Extract the (x, y) coordinate from the center of the cell holding the provided text.  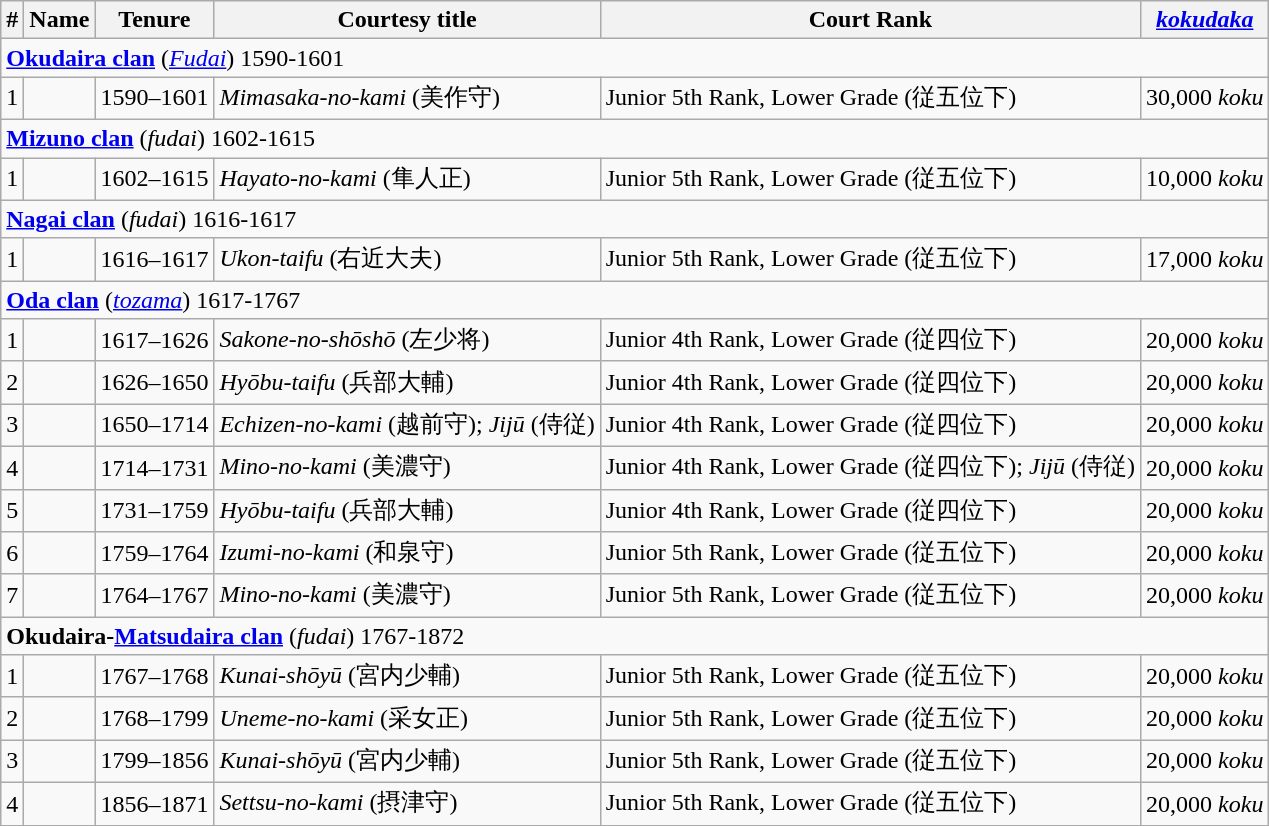
Uneme-no-kami (采女正) (407, 718)
1626–1650 (154, 382)
# (12, 20)
1617–1626 (154, 340)
1764–1767 (154, 596)
30,000 koku (1205, 98)
1602–1615 (154, 180)
Mimasaka-no-kami (美作守) (407, 98)
1590–1601 (154, 98)
Okudaira-Matsudaira clan (fudai) 1767-1872 (635, 636)
Echizen-no-kami (越前守); Jijū (侍従) (407, 426)
1731–1759 (154, 510)
Tenure (154, 20)
Ukon-taifu (右近大夫) (407, 260)
Sakone-no-shōshō (左少将) (407, 340)
Nagai clan (fudai) 1616-1617 (635, 219)
1714–1731 (154, 468)
Hayato-no-kami (隼人正) (407, 180)
Oda clan (tozama) 1617-1767 (635, 300)
7 (12, 596)
Court Rank (870, 20)
1768–1799 (154, 718)
Courtesy title (407, 20)
6 (12, 554)
1759–1764 (154, 554)
Izumi-no-kami (和泉守) (407, 554)
kokudaka (1205, 20)
5 (12, 510)
Junior 4th Rank, Lower Grade (従四位下); Jijū (侍従) (870, 468)
1767–1768 (154, 676)
10,000 koku (1205, 180)
17,000 koku (1205, 260)
1799–1856 (154, 762)
Settsu-no-kami (摂津守) (407, 804)
1650–1714 (154, 426)
Mizuno clan (fudai) 1602-1615 (635, 138)
1616–1617 (154, 260)
Name (60, 20)
Okudaira clan (Fudai) 1590-1601 (635, 58)
1856–1871 (154, 804)
